Locate the cell with the specified text and output its [x, y] center coordinate. 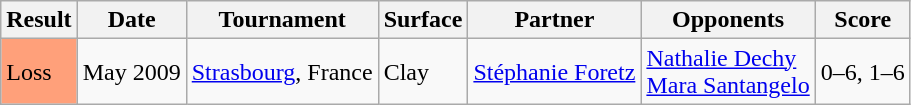
Loss [39, 72]
Clay [423, 72]
Tournament [282, 20]
Result [39, 20]
Strasbourg, France [282, 72]
Stéphanie Foretz [554, 72]
Score [862, 20]
Opponents [728, 20]
Nathalie Dechy Mara Santangelo [728, 72]
0–6, 1–6 [862, 72]
Surface [423, 20]
May 2009 [132, 72]
Partner [554, 20]
Date [132, 20]
